Capture the cell that displays the provided text and extract its (X, Y) central coordinate. 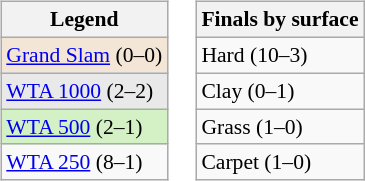
Finals by surface (280, 20)
Carpet (1–0) (280, 162)
Clay (0–1) (280, 91)
WTA 1000 (2–2) (84, 91)
WTA 250 (8–1) (84, 162)
Hard (10–3) (280, 55)
Grass (1–0) (280, 127)
Legend (84, 20)
Grand Slam (0–0) (84, 55)
WTA 500 (2–1) (84, 127)
